For the text-containing cell, return its midpoint in (x, y) coordinate format. 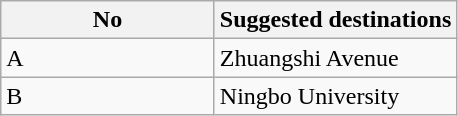
Ningbo University (335, 96)
Zhuangshi Avenue (335, 58)
A (108, 58)
No (108, 20)
B (108, 96)
Suggested destinations (335, 20)
